Identify which cell holds the provided text, then report its [X, Y] central coordinate. 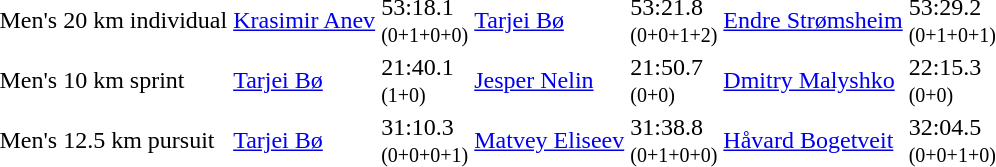
21:50.7(0+0) [674, 80]
21:40.1(1+0) [425, 80]
Dmitry Malyshko [813, 80]
Jesper Nelin [550, 80]
Tarjei Bø [304, 80]
